Pinpoint the cell where the given text exists, returning its (x, y) midpoint coordinate. 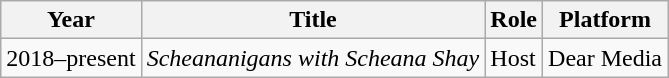
Host (514, 58)
Scheananigans with Scheana Shay (313, 58)
Role (514, 20)
Title (313, 20)
Year (71, 20)
Platform (606, 20)
2018–present (71, 58)
Dear Media (606, 58)
